Extract the [X, Y] coordinate from the center of the cell holding the provided text.  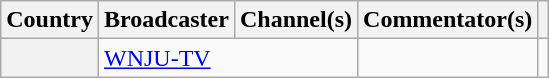
Broadcaster [166, 20]
Commentator(s) [448, 20]
Channel(s) [296, 20]
Country [50, 20]
WNJU-TV [228, 58]
